Pinpoint the cell where the given text exists, returning its [X, Y] midpoint coordinate. 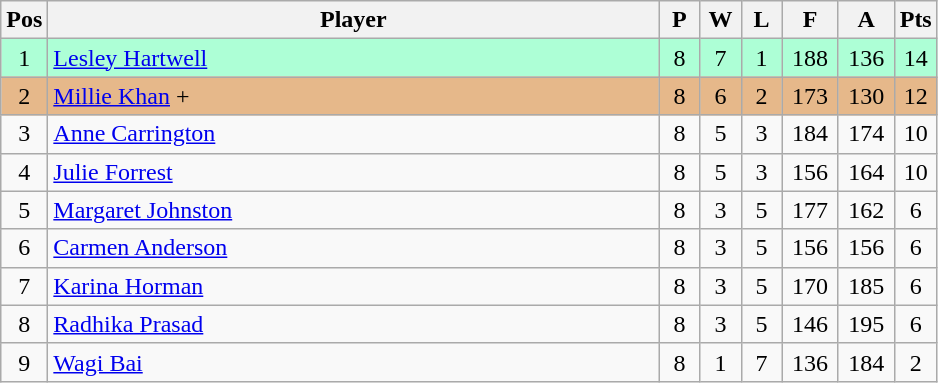
Millie Khan + [354, 96]
188 [810, 58]
174 [866, 134]
185 [866, 286]
Karina Horman [354, 286]
12 [916, 96]
Lesley Hartwell [354, 58]
Julie Forrest [354, 172]
14 [916, 58]
173 [810, 96]
Pts [916, 20]
Player [354, 20]
P [680, 20]
Anne Carrington [354, 134]
170 [810, 286]
195 [866, 324]
177 [810, 210]
4 [24, 172]
Radhika Prasad [354, 324]
Margaret Johnston [354, 210]
162 [866, 210]
W [720, 20]
Carmen Anderson [354, 248]
Wagi Bai [354, 362]
164 [866, 172]
Pos [24, 20]
9 [24, 362]
A [866, 20]
F [810, 20]
130 [866, 96]
146 [810, 324]
L [762, 20]
